Search for the cell housing the specified text and yield its [X, Y] center coordinate. 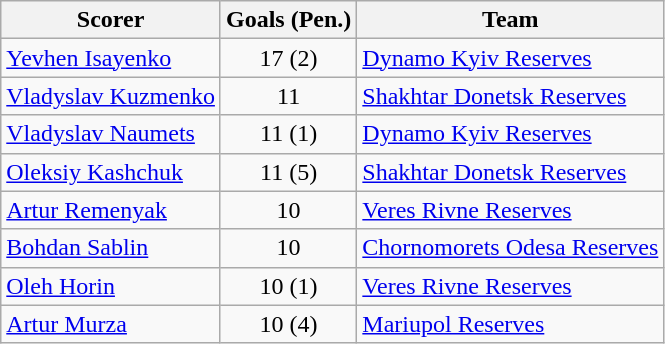
11 (5) [288, 172]
Oleh Horin [111, 286]
10 (4) [288, 324]
Scorer [111, 20]
Yevhen Isayenko [111, 58]
Vladyslav Kuzmenko [111, 96]
Team [510, 20]
Bohdan Sablin [111, 248]
17 (2) [288, 58]
11 (1) [288, 134]
Goals (Pen.) [288, 20]
Artur Murza [111, 324]
Vladyslav Naumets [111, 134]
Artur Remenyak [111, 210]
Chornomorets Odesa Reserves [510, 248]
10 (1) [288, 286]
Mariupol Reserves [510, 324]
11 [288, 96]
Oleksiy Kashchuk [111, 172]
